Return (x, y) of the center of cell containing provided text 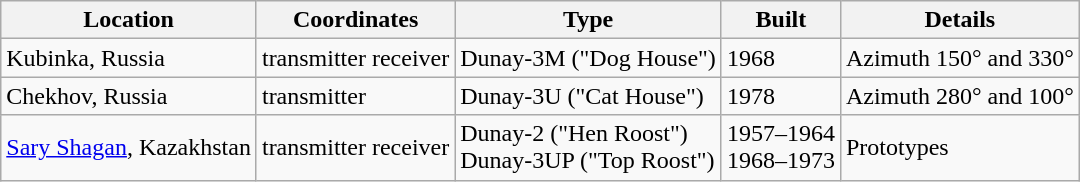
Dunay-2 ("Hen Roost") Dunay-3UP ("Top Roost") (588, 148)
Azimuth 280° and 100° (960, 96)
1968 (780, 58)
1978 (780, 96)
Details (960, 20)
Dunay-3U ("Cat House") (588, 96)
Sary Shagan, Kazakhstan (129, 148)
Chekhov, Russia (129, 96)
Dunay-3M ("Dog House") (588, 58)
Built (780, 20)
Coordinates (355, 20)
Kubinka, Russia (129, 58)
Type (588, 20)
1957–1964 1968–1973 (780, 148)
Prototypes (960, 148)
Location (129, 20)
Azimuth 150° and 330° (960, 58)
transmitter (355, 96)
